Detect which cell encompasses the target text, then output its [x, y] center coordinate. 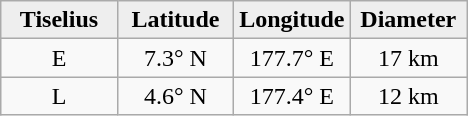
12 km [408, 96]
177.4° E [292, 96]
17 km [408, 58]
Tiselius [59, 20]
Diameter [408, 20]
E [59, 58]
Longitude [292, 20]
4.6° N [175, 96]
Latitude [175, 20]
177.7° E [292, 58]
7.3° N [175, 58]
L [59, 96]
